Extract the (X, Y) coordinate from the center of the cell holding the provided text.  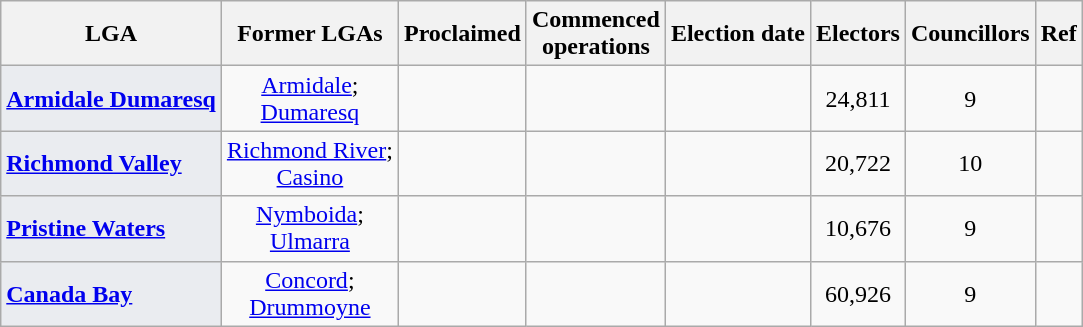
Concord; Drummoyne (310, 294)
Armidale; Dumaresq (310, 98)
60,926 (858, 294)
LGA (112, 34)
Former LGAs (310, 34)
Richmond Valley (112, 164)
Councillors (970, 34)
Commenced operations (596, 34)
Nymboida; Ulmarra (310, 228)
Ref (1058, 34)
Election date (738, 34)
Proclaimed (462, 34)
Canada Bay (112, 294)
10 (970, 164)
Armidale Dumaresq (112, 98)
Pristine Waters (112, 228)
Richmond River; Casino (310, 164)
24,811 (858, 98)
10,676 (858, 228)
20,722 (858, 164)
Electors (858, 34)
